From the cell containing the given text, extract its center point as [x, y] coordinate. 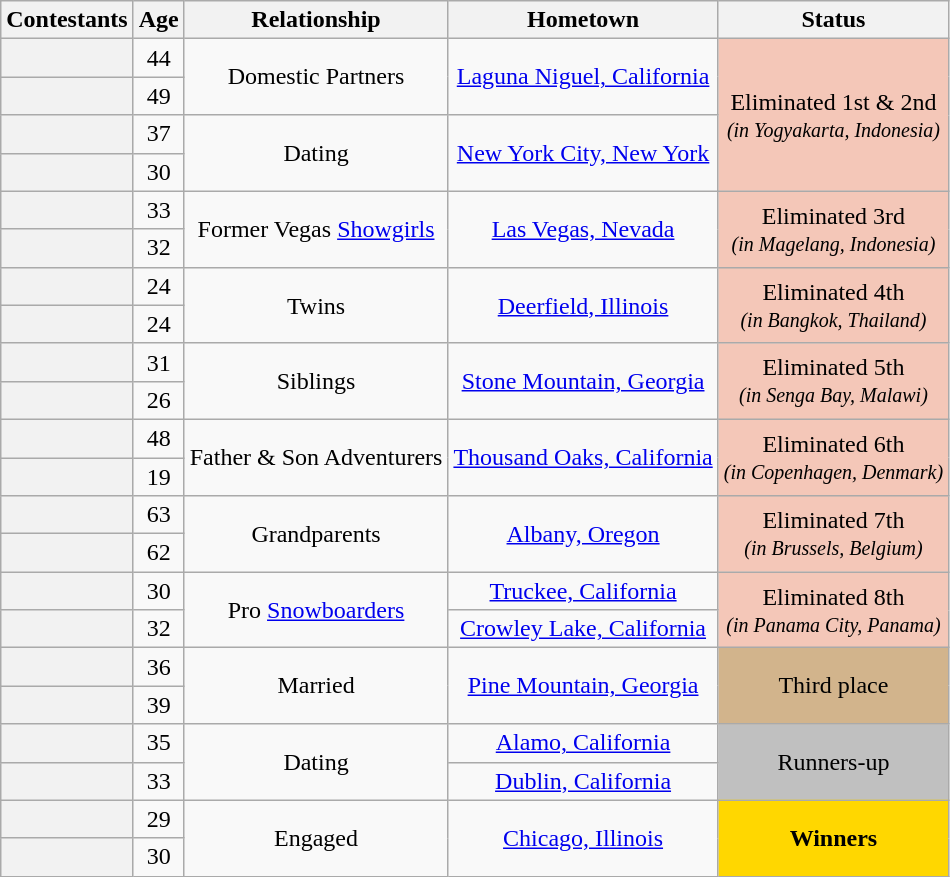
Siblings [316, 381]
Winners [833, 838]
Laguna Niguel, California [583, 77]
Married [316, 686]
Las Vegas, Nevada [583, 229]
Eliminated 3rd(in Magelang, Indonesia) [833, 229]
Truckee, California [583, 591]
Third place [833, 686]
Engaged [316, 838]
Contestants [67, 20]
Hometown [583, 20]
Deerfield, Illinois [583, 305]
Status [833, 20]
Runners-up [833, 762]
62 [158, 553]
Age [158, 20]
29 [158, 819]
Eliminated 5th(in Senga Bay, Malawi) [833, 381]
Thousand Oaks, California [583, 457]
Alamo, California [583, 743]
39 [158, 705]
63 [158, 515]
37 [158, 134]
48 [158, 438]
Father & Son Adventurers [316, 457]
Eliminated 1st & 2nd(in Yogyakarta, Indonesia) [833, 115]
Relationship [316, 20]
Twins [316, 305]
Stone Mountain, Georgia [583, 381]
Pro Snowboarders [316, 610]
Eliminated 8th(in Panama City, Panama) [833, 610]
44 [158, 58]
Eliminated 7th(in Brussels, Belgium) [833, 534]
New York City, New York [583, 153]
Chicago, Illinois [583, 838]
49 [158, 96]
Eliminated 4th(in Bangkok, Thailand) [833, 305]
26 [158, 400]
35 [158, 743]
31 [158, 362]
19 [158, 477]
Grandparents [316, 534]
Pine Mountain, Georgia [583, 686]
Eliminated 6th(in Copenhagen, Denmark) [833, 457]
36 [158, 667]
Dublin, California [583, 781]
Domestic Partners [316, 77]
Former Vegas Showgirls [316, 229]
Crowley Lake, California [583, 629]
Albany, Oregon [583, 534]
